Extract the [x, y] coordinate from the center of the cell holding the provided text.  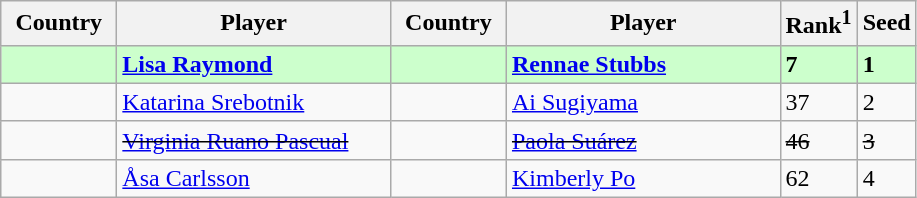
1 [886, 64]
Rennae Stubbs [643, 64]
Virginia Ruano Pascual [254, 140]
Paola Suárez [643, 140]
4 [886, 178]
Lisa Raymond [254, 64]
37 [818, 102]
3 [886, 140]
Kimberly Po [643, 178]
46 [818, 140]
7 [818, 64]
Katarina Srebotnik [254, 102]
Seed [886, 24]
Ai Sugiyama [643, 102]
2 [886, 102]
Åsa Carlsson [254, 178]
62 [818, 178]
Rank1 [818, 24]
